Locate the cell with the specified text and output its (X, Y) center coordinate. 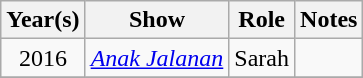
2016 (43, 58)
Year(s) (43, 20)
Sarah (262, 58)
Role (262, 20)
Anak Jalanan (157, 58)
Notes (329, 20)
Show (157, 20)
